Return the (x, y) coordinate for the center point of the cell that contains the specified text.  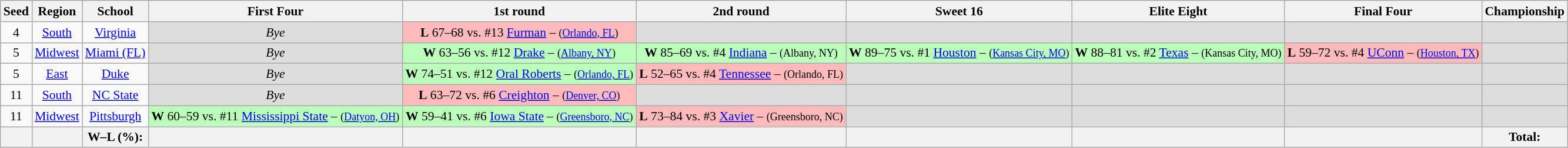
W 89–75 vs. #1 Houston – (Kansas City, MO) (959, 53)
W 88–81 vs. #2 Texas – (Kansas City, MO) (1178, 53)
Seed (16, 11)
Final Four (1383, 11)
Region (57, 11)
Miami (FL) (115, 53)
2nd round (741, 11)
NC State (115, 96)
L 67–68 vs. #13 Furman – (Orlando, FL) (519, 32)
L 59–72 vs. #4 UConn – (Houston, TX) (1383, 53)
Championship (1524, 11)
Pittsburgh (115, 116)
W–L (%): (115, 137)
Elite Eight (1178, 11)
L 52–65 vs. #4 Tennessee – (Orlando, FL) (741, 74)
W 59–41 vs. #6 Iowa State – (Greensboro, NC) (519, 116)
W 63–56 vs. #12 Drake – (Albany, NY) (519, 53)
W 60–59 vs. #11 Mississippi State – (Datyon, OH) (275, 116)
School (115, 11)
First Four (275, 11)
W 85–69 vs. #4 Indiana – (Albany, NY) (741, 53)
L 73–84 vs. #3 Xavier – (Greensboro, NC) (741, 116)
W 74–51 vs. #12 Oral Roberts – (Orlando, FL) (519, 74)
Total: (1524, 137)
Virginia (115, 32)
L 63–72 vs. #6 Creighton – (Denver, CO) (519, 96)
Duke (115, 74)
1st round (519, 11)
4 (16, 32)
East (57, 74)
Sweet 16 (959, 11)
